Return the [x, y] coordinate for the center point of the cell that contains the specified text.  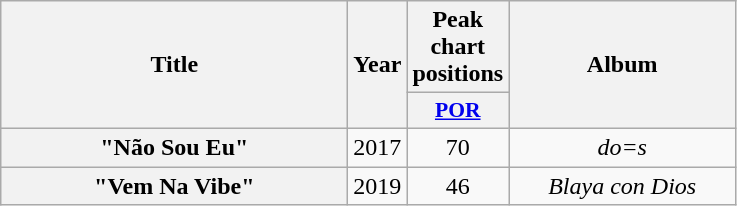
Album [622, 65]
2017 [378, 147]
Title [174, 65]
POR [458, 111]
Year [378, 65]
Blaya con Dios [622, 185]
Peak chart positions [458, 47]
46 [458, 185]
2019 [378, 185]
"Vem Na Vibe" [174, 185]
"Não Sou Eu" [174, 147]
70 [458, 147]
do=s [622, 147]
